Capture the cell that displays the provided text and extract its [X, Y] central coordinate. 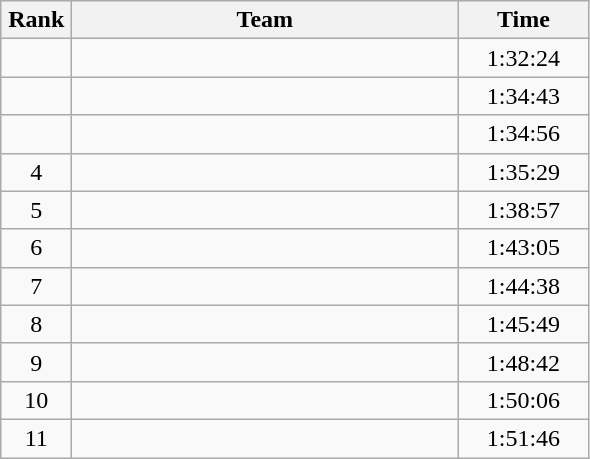
1:51:46 [524, 438]
11 [36, 438]
Rank [36, 20]
1:35:29 [524, 172]
10 [36, 400]
Team [265, 20]
1:50:06 [524, 400]
5 [36, 210]
1:38:57 [524, 210]
Time [524, 20]
4 [36, 172]
9 [36, 362]
1:32:24 [524, 58]
1:45:49 [524, 324]
1:34:43 [524, 96]
1:43:05 [524, 248]
1:48:42 [524, 362]
8 [36, 324]
7 [36, 286]
1:44:38 [524, 286]
1:34:56 [524, 134]
6 [36, 248]
